Find where the given text appears and provide that cell's center as [X, Y] coordinate. 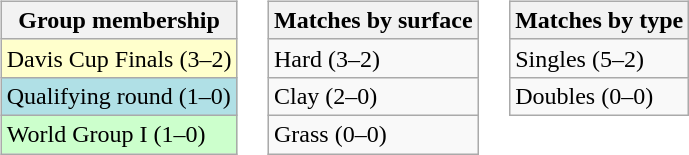
World Group I (1–0) [119, 134]
Grass (0–0) [373, 134]
Group membership [119, 20]
Davis Cup Finals (3–2) [119, 58]
Doubles (0–0) [600, 96]
Clay (2–0) [373, 96]
Singles (5–2) [600, 58]
Matches by type [600, 20]
Hard (3–2) [373, 58]
Qualifying round (1–0) [119, 96]
Matches by surface [373, 20]
